Pinpoint the cell where the given text exists, returning its [x, y] midpoint coordinate. 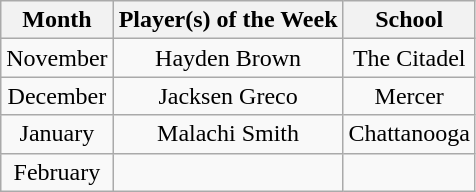
Player(s) of the Week [228, 20]
Jacksen Greco [228, 96]
Malachi Smith [228, 134]
School [409, 20]
January [57, 134]
December [57, 96]
February [57, 172]
November [57, 58]
Month [57, 20]
Chattanooga [409, 134]
Mercer [409, 96]
Hayden Brown [228, 58]
The Citadel [409, 58]
